Find where the given text appears and provide that cell's center as (x, y) coordinate. 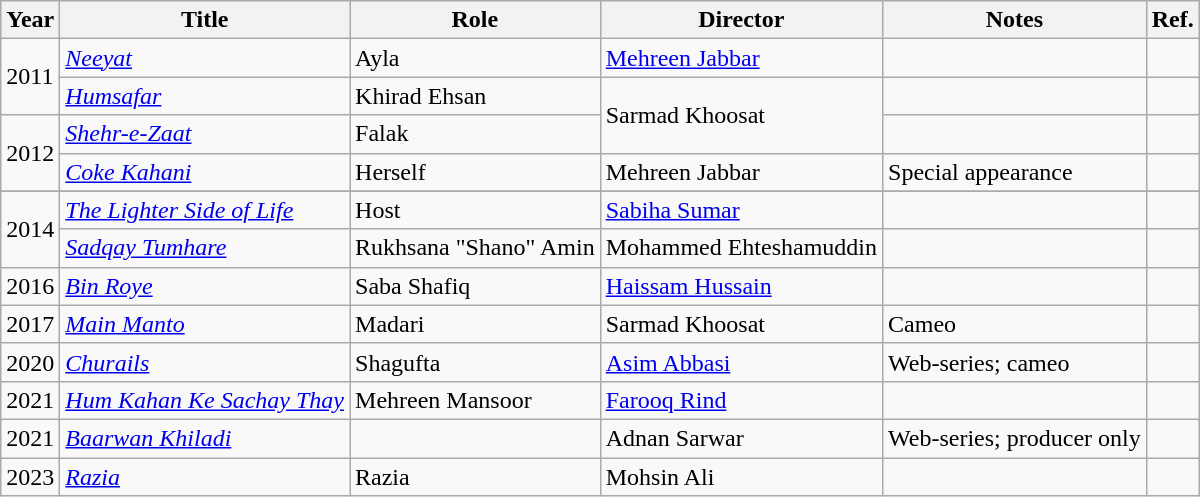
2023 (30, 477)
Year (30, 20)
Shehr-e-Zaat (205, 134)
Notes (1015, 20)
Khirad Ehsan (476, 96)
Ayla (476, 58)
Special appearance (1015, 172)
Main Manto (205, 324)
Cameo (1015, 324)
Shagufta (476, 362)
Farooq Rind (741, 400)
Madari (476, 324)
Sabiha Sumar (741, 210)
Herself (476, 172)
Asim Abbasi (741, 362)
2014 (30, 229)
Churails (205, 362)
Neeyat (205, 58)
Ref. (1172, 20)
The Lighter Side of Life (205, 210)
2011 (30, 77)
2012 (30, 153)
Humsafar (205, 96)
Mehreen Mansoor (476, 400)
Baarwan Khiladi (205, 438)
Haissam Hussain (741, 286)
2016 (30, 286)
Role (476, 20)
Mohammed Ehteshamuddin (741, 248)
Mohsin Ali (741, 477)
Director (741, 20)
Title (205, 20)
Rukhsana "Shano" Amin (476, 248)
Web-series; producer only (1015, 438)
Host (476, 210)
Adnan Sarwar (741, 438)
2017 (30, 324)
Saba Shafiq (476, 286)
Hum Kahan Ke Sachay Thay (205, 400)
2020 (30, 362)
Sadqay Tumhare (205, 248)
Bin Roye (205, 286)
Web-series; cameo (1015, 362)
Falak (476, 134)
Coke Kahani (205, 172)
